Find where the given text appears and provide that cell's center as (x, y) coordinate. 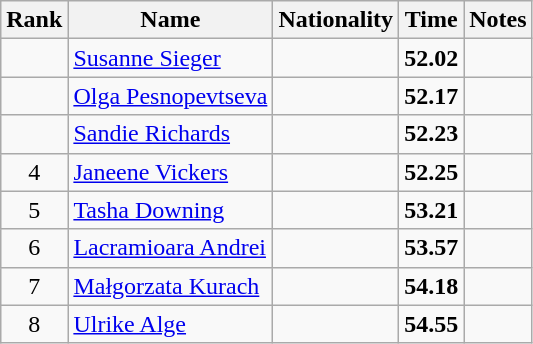
8 (34, 324)
53.57 (432, 248)
Susanne Sieger (170, 58)
6 (34, 248)
Lacramioara Andrei (170, 248)
54.18 (432, 286)
Time (432, 20)
Małgorzata Kurach (170, 286)
54.55 (432, 324)
Janeene Vickers (170, 172)
Olga Pesnopevtseva (170, 96)
7 (34, 286)
53.21 (432, 210)
Name (170, 20)
Rank (34, 20)
4 (34, 172)
52.02 (432, 58)
52.25 (432, 172)
Nationality (336, 20)
Notes (498, 20)
Tasha Downing (170, 210)
52.17 (432, 96)
Sandie Richards (170, 134)
52.23 (432, 134)
5 (34, 210)
Ulrike Alge (170, 324)
